Identify which cell holds the provided text, then report its (x, y) central coordinate. 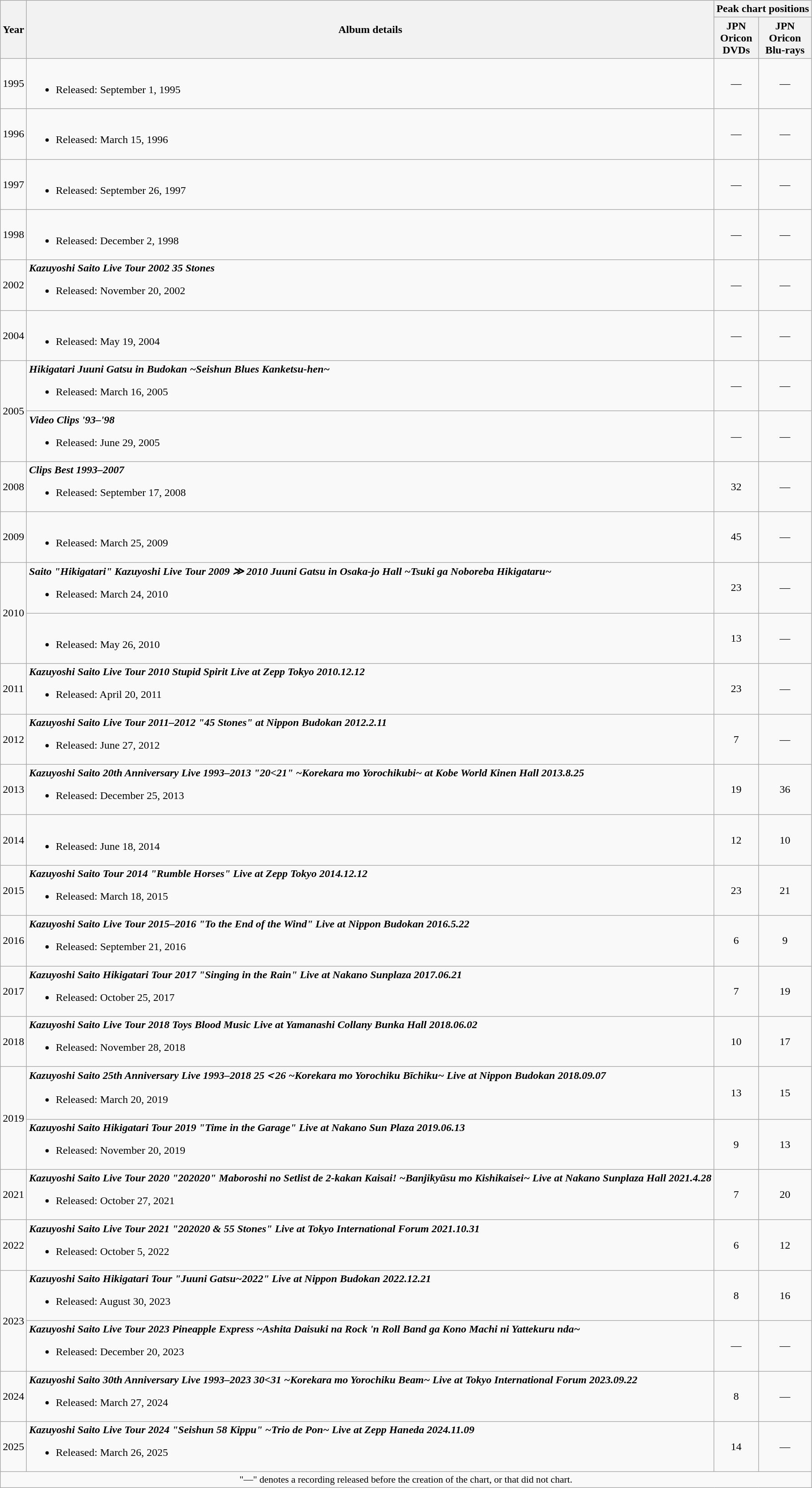
Kazuyoshi Saito Live Tour 2023 Pineapple Express ~Ashita Daisuki na Rock 'n Roll Band ga Kono Machi ni Yattekuru nda~Released: December 20, 2023 (371, 1346)
Clips Best 1993–2007Released: September 17, 2008 (371, 487)
2012 (13, 739)
2014 (13, 840)
JPNOriconBlu-rays (785, 38)
2005 (13, 411)
Peak chart positions (763, 9)
Kazuyoshi Saito Live Tour 2011–2012 "45 Stones" at Nippon Budokan 2012.2.11Released: June 27, 2012 (371, 739)
Released: March 25, 2009 (371, 537)
2025 (13, 1447)
1998 (13, 234)
45 (736, 537)
Kazuyoshi Saito Hikigatari Tour "Juuni Gatsu~2022" Live at Nippon Budokan 2022.12.21Released: August 30, 2023 (371, 1295)
36 (785, 790)
17 (785, 1042)
20 (785, 1194)
Released: May 19, 2004 (371, 335)
1996 (13, 134)
Year (13, 29)
Released: June 18, 2014 (371, 840)
Kazuyoshi Saito Live Tour 2015–2016 "To the End of the Wind" Live at Nippon Budokan 2016.5.22Released: September 21, 2016 (371, 940)
2015 (13, 890)
Kazuyoshi Saito Hikigatari Tour 2019 "Time in the Garage" Live at Nakano Sun Plaza 2019.06.13Released: November 20, 2019 (371, 1144)
Kazuyoshi Saito Live Tour 2021 "202020 & 55 Stones" Live at Tokyo International Forum 2021.10.31Released: October 5, 2022 (371, 1245)
2011 (13, 689)
Kazuyoshi Saito 20th Anniversary Live 1993–2013 "20<21" ~Korekara mo Yorochikubi~ at Kobe World Kinen Hall 2013.8.25Released: December 25, 2013 (371, 790)
2022 (13, 1245)
2024 (13, 1396)
2023 (13, 1320)
Released: March 15, 1996 (371, 134)
2021 (13, 1194)
2009 (13, 537)
2013 (13, 790)
"—" denotes a recording released before the creation of the chart, or that did not chart. (406, 1480)
Released: September 26, 1997 (371, 184)
16 (785, 1295)
32 (736, 487)
2002 (13, 285)
1997 (13, 184)
Kazuyoshi Saito Hikigatari Tour 2017 "Singing in the Rain" Live at Nakano Sunplaza 2017.06.21Released: October 25, 2017 (371, 991)
15 (785, 1093)
2016 (13, 940)
Kazuyoshi Saito Live Tour 2010 Stupid Spirit Live at Zepp Tokyo 2010.12.12Released: April 20, 2011 (371, 689)
1995 (13, 84)
Saito "Hikigatari" Kazuyoshi Live Tour 2009 ≫ 2010 Juuni Gatsu in Osaka-jo Hall ~Tsuki ga Noboreba Hikigataru~Released: March 24, 2010 (371, 588)
Kazuyoshi Saito Live Tour 2002 35 StonesReleased: November 20, 2002 (371, 285)
Released: May 26, 2010 (371, 638)
Kazuyoshi Saito Live Tour 2018 Toys Blood Music Live at Yamanashi Collany Bunka Hall 2018.06.02Released: November 28, 2018 (371, 1042)
Kazuyoshi Saito Live Tour 2024 "Seishun 58 Kippu" ~Trio de Pon~ Live at Zepp Haneda 2024.11.09Released: March 26, 2025 (371, 1447)
Hikigatari Juuni Gatsu in Budokan ~Seishun Blues Kanketsu-hen~Released: March 16, 2005 (371, 386)
2004 (13, 335)
JPNOriconDVDs (736, 38)
Kazuyoshi Saito Tour 2014 "Rumble Horses" Live at Zepp Tokyo 2014.12.12Released: March 18, 2015 (371, 890)
Album details (371, 29)
21 (785, 890)
Kazuyoshi Saito 25th Anniversary Live 1993–2018 25＜26 ~Korekara mo Yorochiku Bīchiku~ Live at Nippon Budokan 2018.09.07Released: March 20, 2019 (371, 1093)
2010 (13, 613)
Video Clips '93–'98Released: June 29, 2005 (371, 436)
Released: December 2, 1998 (371, 234)
14 (736, 1447)
2008 (13, 487)
2018 (13, 1042)
Released: September 1, 1995 (371, 84)
2019 (13, 1119)
2017 (13, 991)
